Scan for the cell matching the given text and deliver its [x, y] coordinate at center. 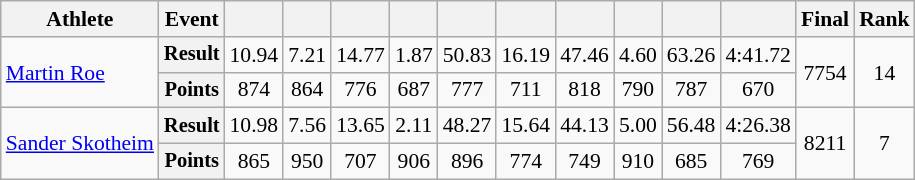
13.65 [360, 126]
48.27 [468, 126]
63.26 [692, 55]
4:41.72 [758, 55]
7754 [825, 72]
10.94 [254, 55]
906 [414, 162]
56.48 [692, 126]
Rank [884, 19]
950 [307, 162]
10.98 [254, 126]
865 [254, 162]
769 [758, 162]
4:26.38 [758, 126]
874 [254, 90]
Final [825, 19]
7.21 [307, 55]
774 [526, 162]
8211 [825, 144]
14 [884, 72]
Martin Roe [80, 72]
Sander Skotheim [80, 144]
687 [414, 90]
670 [758, 90]
777 [468, 90]
Event [192, 19]
749 [584, 162]
787 [692, 90]
1.87 [414, 55]
15.64 [526, 126]
790 [638, 90]
711 [526, 90]
818 [584, 90]
44.13 [584, 126]
776 [360, 90]
16.19 [526, 55]
2.11 [414, 126]
47.46 [584, 55]
4.60 [638, 55]
50.83 [468, 55]
910 [638, 162]
864 [307, 90]
896 [468, 162]
707 [360, 162]
685 [692, 162]
7 [884, 144]
Athlete [80, 19]
5.00 [638, 126]
7.56 [307, 126]
14.77 [360, 55]
